Determine the [x, y] coordinate at the center of the cell enclosing the given text.  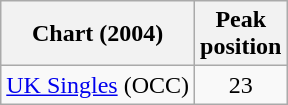
UK Singles (OCC) [98, 85]
Peakposition [241, 34]
Chart (2004) [98, 34]
23 [241, 85]
